For the text-containing cell, return its midpoint in (X, Y) coordinate format. 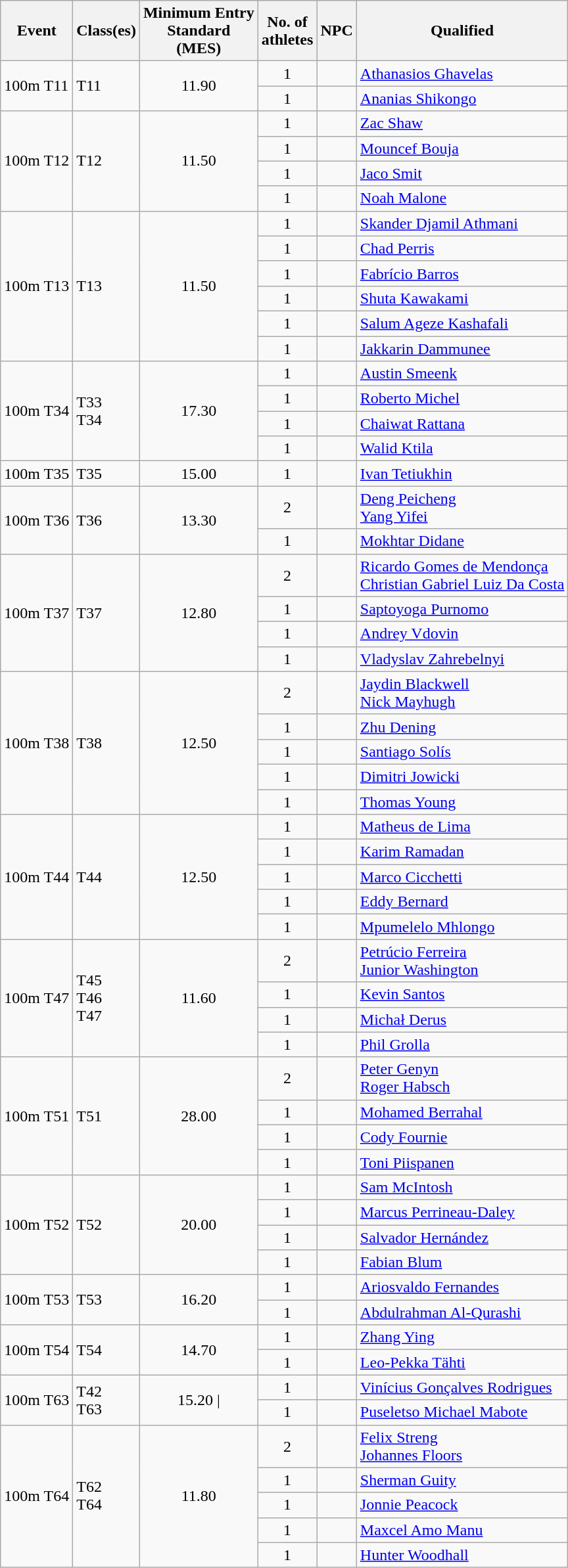
100m T63 (37, 1400)
15.00 (199, 474)
Ananias Shikongo (462, 99)
Abdulrahman Al-Qurashi (462, 1312)
Deng PeichengYang Yifei (462, 507)
Hunter Woodhall (462, 1555)
Walid Ktila (462, 449)
100m T34 (37, 411)
16.20 (199, 1300)
Class(es) (106, 31)
Zhu Dening (462, 727)
Maxcel Amo Manu (462, 1530)
Ivan Tetiukhin (462, 474)
14.70 (199, 1350)
Peter GenynRoger Habsch (462, 1079)
Event (37, 31)
17.30 (199, 411)
No. ofathletes (287, 31)
11.60 (199, 998)
Petrúcio FerreiraJunior Washington (462, 960)
Mpumelelo Mhlongo (462, 927)
Sherman Guity (462, 1480)
100m T38 (37, 742)
Jonnie Peacock (462, 1505)
Karim Ramadan (462, 852)
Marcus Perrineau-Daley (462, 1212)
Andrey Vdovin (462, 634)
Puseletso Michael Mabote (462, 1412)
100m T53 (37, 1300)
Vinícius Gonçalves Rodrigues (462, 1387)
Jakkarin Dammunee (462, 349)
Mokhtar Didane (462, 541)
13.30 (199, 520)
Eddy Bernard (462, 902)
100m T35 (37, 474)
Mouncef Bouja (462, 148)
Salvador Hernández (462, 1237)
100m T64 (37, 1496)
Skander Djamil Athmani (462, 223)
T52 (106, 1224)
Leo-Pekka Tähti (462, 1362)
Kevin Santos (462, 995)
12.80 (199, 612)
100m T51 (37, 1115)
T51 (106, 1115)
Zhang Ying (462, 1337)
T53 (106, 1300)
Fabian Blum (462, 1263)
Santiago Solís (462, 751)
11.80 (199, 1496)
Sam McIntosh (462, 1187)
Vladyslav Zahrebelnyi (462, 659)
Cody Fournie (462, 1137)
11.90 (199, 86)
T54 (106, 1350)
Zac Shaw (462, 123)
Roberto Michel (462, 399)
Fabrício Barros (462, 273)
T11 (106, 86)
100m T52 (37, 1224)
T37 (106, 612)
100m T36 (37, 520)
Ariosvaldo Fernandes (462, 1288)
100m T11 (37, 86)
Matheus de Lima (462, 827)
100m T37 (37, 612)
Marco Cicchetti (462, 877)
Phil Grolla (462, 1044)
Noah Malone (462, 198)
T62T64 (106, 1496)
T13 (106, 286)
Thomas Young (462, 802)
T12 (106, 161)
Shuta Kawakami (462, 298)
Jaco Smit (462, 173)
Michał Derus (462, 1019)
100m T12 (37, 161)
Saptoyoga Purnomo (462, 609)
T45T46T47 (106, 998)
T35 (106, 474)
Athanasios Ghavelas (462, 74)
100m T47 (37, 998)
T38 (106, 742)
15.20 | (199, 1400)
Ricardo Gomes de MendonçaChristian Gabriel Luiz Da Costa (462, 575)
Salum Ageze Kashafali (462, 323)
100m T13 (37, 286)
Felix StrengJohannes Floors (462, 1446)
Austin Smeenk (462, 374)
100m T44 (37, 877)
Toni Piispanen (462, 1162)
Mohamed Berrahal (462, 1112)
T42T63 (106, 1400)
100m T54 (37, 1350)
Qualified (462, 31)
T36 (106, 520)
T33T34 (106, 411)
28.00 (199, 1115)
Chaiwat Rattana (462, 424)
20.00 (199, 1224)
NPC (337, 31)
Dimitri Jowicki (462, 776)
Jaydin BlackwellNick Mayhugh (462, 692)
Chad Perris (462, 248)
T44 (106, 877)
Minimum EntryStandard(MES) (199, 31)
